Find where the given text appears and provide that cell's center as [x, y] coordinate. 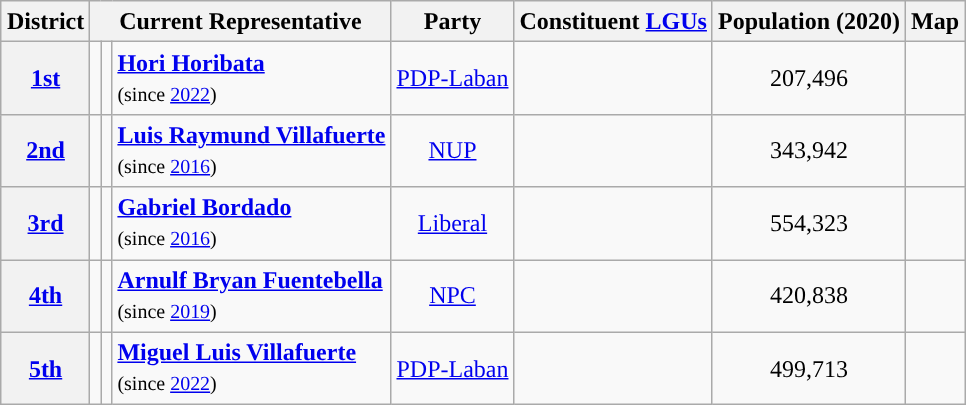
NPC [452, 296]
4th [45, 296]
Hori Horibata(since 2022) [252, 78]
Gabriel Bordado(since 2016) [252, 224]
Map [936, 22]
3rd [45, 224]
Constituent LGUs [613, 22]
Population (2020) [808, 22]
499,713 [808, 368]
Liberal [452, 224]
Party [452, 22]
554,323 [808, 224]
Luis Raymund Villafuerte(since 2016) [252, 150]
District [45, 22]
Miguel Luis Villafuerte(since 2022) [252, 368]
NUP [452, 150]
5th [45, 368]
1st [45, 78]
343,942 [808, 150]
2nd [45, 150]
207,496 [808, 78]
Arnulf Bryan Fuentebella(since 2019) [252, 296]
Current Representative [240, 22]
420,838 [808, 296]
